Extract the [x, y] coordinate from the center of the cell holding the provided text.  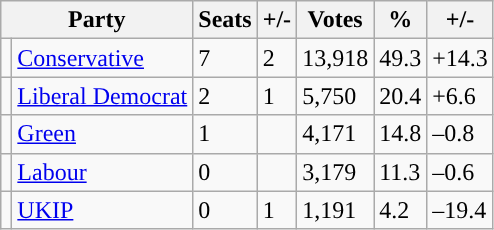
–0.8 [460, 134]
Labour [102, 172]
Green [102, 134]
% [400, 20]
Liberal Democrat [102, 96]
–0.6 [460, 172]
Votes [336, 20]
4,171 [336, 134]
49.3 [400, 58]
+6.6 [460, 96]
13,918 [336, 58]
4.2 [400, 210]
5,750 [336, 96]
Seats [225, 20]
Conservative [102, 58]
UKIP [102, 210]
1,191 [336, 210]
20.4 [400, 96]
Party [97, 20]
–19.4 [460, 210]
7 [225, 58]
3,179 [336, 172]
+14.3 [460, 58]
14.8 [400, 134]
11.3 [400, 172]
